Determine the [X, Y] coordinate at the center of the cell enclosing the given text.  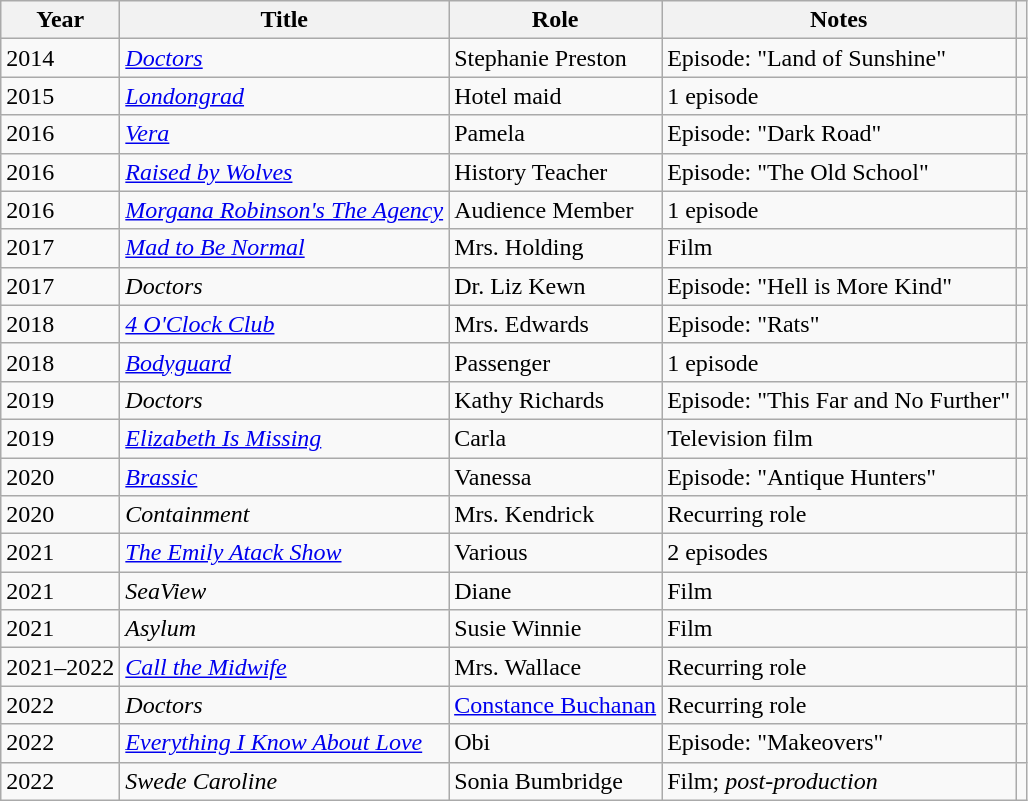
Episode: "The Old School" [839, 172]
Containment [284, 515]
Hotel maid [556, 96]
Vanessa [556, 477]
Passenger [556, 362]
Morgana Robinson's The Agency [284, 210]
Susie Winnie [556, 629]
2021–2022 [60, 667]
SeaView [284, 591]
Various [556, 553]
Everything I Know About Love [284, 743]
Episode: "Rats" [839, 324]
Audience Member [556, 210]
2014 [60, 58]
Mad to Be Normal [284, 248]
Episode: "This Far and No Further" [839, 400]
Television film [839, 438]
2015 [60, 96]
Notes [839, 20]
Mrs. Wallace [556, 667]
History Teacher [556, 172]
Episode: "Land of Sunshine" [839, 58]
Episode: "Makeovers" [839, 743]
Mrs. Edwards [556, 324]
Vera [284, 134]
Kathy Richards [556, 400]
Year [60, 20]
4 O'Clock Club [284, 324]
Episode: "Dark Road" [839, 134]
Bodyguard [284, 362]
Londongrad [284, 96]
Elizabeth Is Missing [284, 438]
Swede Caroline [284, 781]
Film; post-production [839, 781]
Sonia Bumbridge [556, 781]
Call the Midwife [284, 667]
Carla [556, 438]
Raised by Wolves [284, 172]
Pamela [556, 134]
The Emily Atack Show [284, 553]
Brassic [284, 477]
Diane [556, 591]
Mrs. Holding [556, 248]
Obi [556, 743]
Title [284, 20]
Asylum [284, 629]
Dr. Liz Kewn [556, 286]
Stephanie Preston [556, 58]
Role [556, 20]
Constance Buchanan [556, 705]
2 episodes [839, 553]
Mrs. Kendrick [556, 515]
Episode: "Antique Hunters" [839, 477]
Episode: "Hell is More Kind" [839, 286]
